Scan for the cell matching the given text and deliver its (X, Y) coordinate at center. 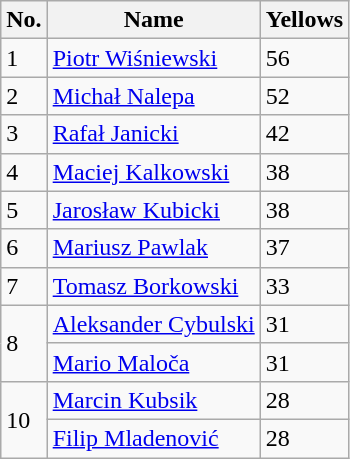
Mario Maloča (154, 362)
42 (304, 134)
Jarosław Kubicki (154, 210)
10 (24, 419)
Mariusz Pawlak (154, 248)
5 (24, 210)
7 (24, 286)
Rafał Janicki (154, 134)
4 (24, 172)
Filip Mladenović (154, 438)
No. (24, 20)
3 (24, 134)
56 (304, 58)
Piotr Wiśniewski (154, 58)
Maciej Kalkowski (154, 172)
Marcin Kubsik (154, 400)
8 (24, 343)
Yellows (304, 20)
Michał Nalepa (154, 96)
Aleksander Cybulski (154, 324)
6 (24, 248)
52 (304, 96)
1 (24, 58)
33 (304, 286)
37 (304, 248)
Tomasz Borkowski (154, 286)
Name (154, 20)
2 (24, 96)
